Find where the given text appears and provide that cell's center as [X, Y] coordinate. 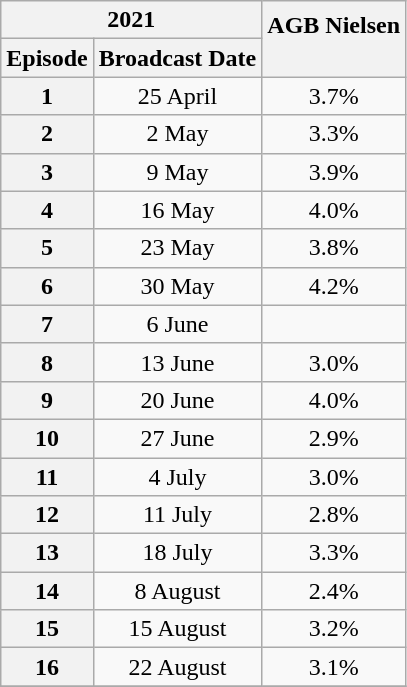
13 [47, 553]
23 May [178, 248]
2.8% [334, 515]
11 July [178, 515]
8 August [178, 591]
4 July [178, 477]
AGB Nielsen [334, 39]
12 [47, 515]
6 June [178, 324]
6 [47, 286]
15 August [178, 629]
3.2% [334, 629]
1 [47, 96]
10 [47, 438]
2021 [132, 20]
8 [47, 362]
11 [47, 477]
3.7% [334, 96]
2.9% [334, 438]
15 [47, 629]
Broadcast Date [178, 58]
3.8% [334, 248]
7 [47, 324]
5 [47, 248]
22 August [178, 667]
4.2% [334, 286]
2 May [178, 134]
16 [47, 667]
25 April [178, 96]
3.9% [334, 172]
3 [47, 172]
4 [47, 210]
2 [47, 134]
Episode [47, 58]
16 May [178, 210]
9 [47, 400]
30 May [178, 286]
18 July [178, 553]
14 [47, 591]
13 June [178, 362]
27 June [178, 438]
9 May [178, 172]
20 June [178, 400]
3.1% [334, 667]
2.4% [334, 591]
